Output the (x, y) coordinate of the center of the cell containing the given text.  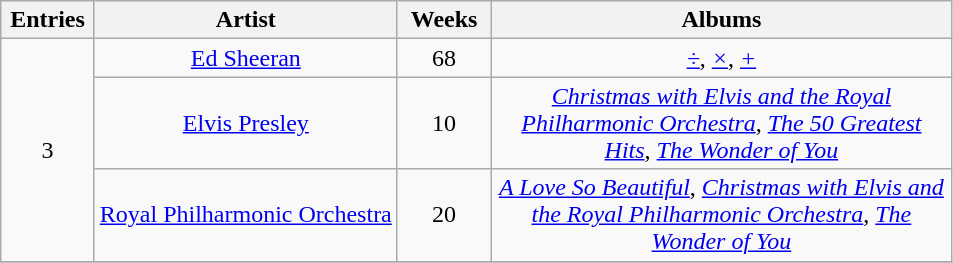
Weeks (444, 20)
Royal Philharmonic Orchestra (246, 215)
Ed Sheeran (246, 58)
A Love So Beautiful, Christmas with Elvis and the Royal Philharmonic Orchestra, The Wonder of You (722, 215)
3 (48, 150)
÷, ×, + (722, 58)
Elvis Presley (246, 123)
10 (444, 123)
Christmas with Elvis and the Royal Philharmonic Orchestra, The 50 Greatest Hits, The Wonder of You (722, 123)
68 (444, 58)
Entries (48, 20)
Artist (246, 20)
20 (444, 215)
Albums (722, 20)
